Determine the (X, Y) coordinate at the center of the cell enclosing the given text.  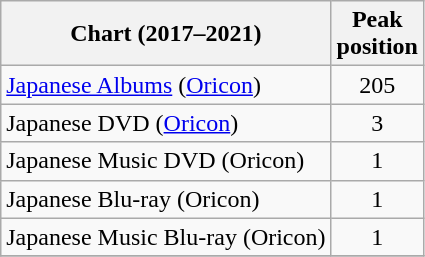
Japanese Music DVD (Oricon) (166, 161)
Peakposition (377, 34)
Chart (2017–2021) (166, 34)
205 (377, 85)
3 (377, 123)
Japanese Blu-ray (Oricon) (166, 199)
Japanese DVD (Oricon) (166, 123)
Japanese Music Blu-ray (Oricon) (166, 237)
Japanese Albums (Oricon) (166, 85)
